Return the (X, Y) coordinate for the center point of the cell that contains the specified text.  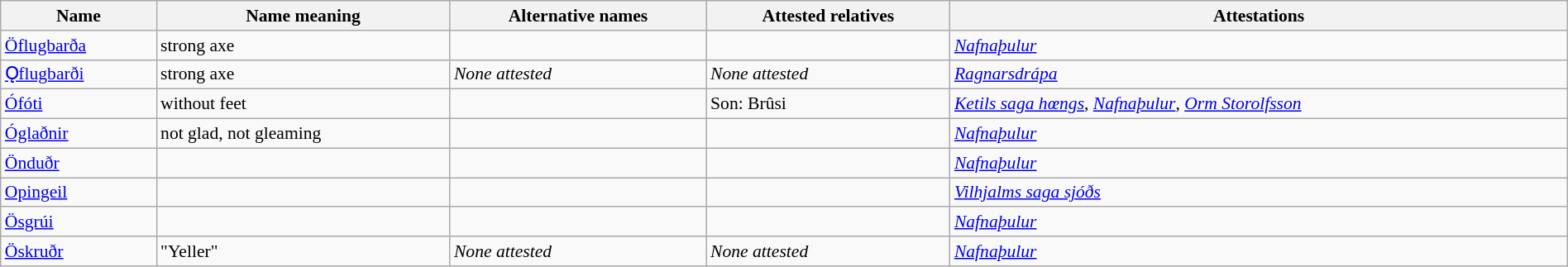
not glad, not gleaming (303, 134)
Name meaning (303, 16)
Ketils saga hœngs, Nafnaþulur, Orm Storolfsson (1259, 104)
Ösgrúi (79, 222)
Óglaðnir (79, 134)
Name (79, 16)
Vilhjalms saga sjóðs (1259, 193)
Ófóti (79, 104)
Öskruðr (79, 251)
Son: Brûsi (829, 104)
Önduðr (79, 163)
Ragnarsdrápa (1259, 74)
"Yeller" (303, 251)
without feet (303, 104)
Ǫflugbarði (79, 74)
Attested relatives (829, 16)
Alternative names (578, 16)
Opingeil (79, 193)
Öflugbarða (79, 45)
Attestations (1259, 16)
